For the text-containing cell, return its midpoint in [x, y] coordinate format. 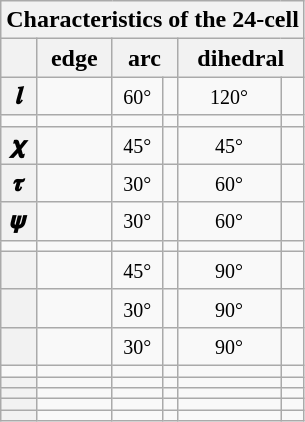
arc [144, 58]
dihedral [240, 58]
𝟀 [19, 145]
𝒍 [19, 96]
Characteristics of the 24-cell [153, 20]
edge [74, 58]
𝝉 [19, 183]
𝟁 [19, 221]
120° [229, 96]
